Provide the (X, Y) coordinate of the cell's center where the given text is located.  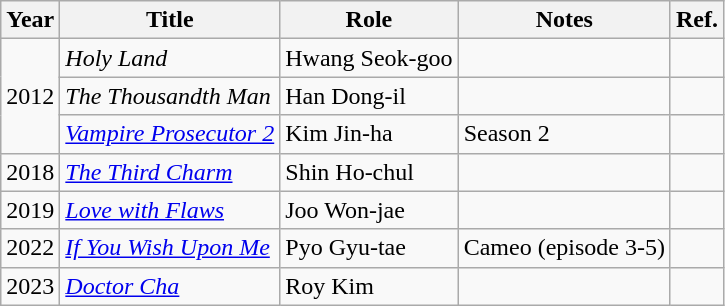
2018 (30, 172)
2012 (30, 96)
2023 (30, 286)
Pyo Gyu-tae (369, 248)
Holy Land (170, 58)
Love with Flaws (170, 210)
The Third Charm (170, 172)
Season 2 (564, 134)
Hwang Seok-goo (369, 58)
Kim Jin-ha (369, 134)
2022 (30, 248)
Notes (564, 20)
2019 (30, 210)
Vampire Prosecutor 2 (170, 134)
Role (369, 20)
Ref. (696, 20)
Cameo (episode 3-5) (564, 248)
Year (30, 20)
If You Wish Upon Me (170, 248)
Joo Won-jae (369, 210)
Title (170, 20)
Shin Ho-chul (369, 172)
The Thousandth Man (170, 96)
Doctor Cha (170, 286)
Roy Kim (369, 286)
Han Dong-il (369, 96)
